Pinpoint the cell where the given text exists, returning its [X, Y] midpoint coordinate. 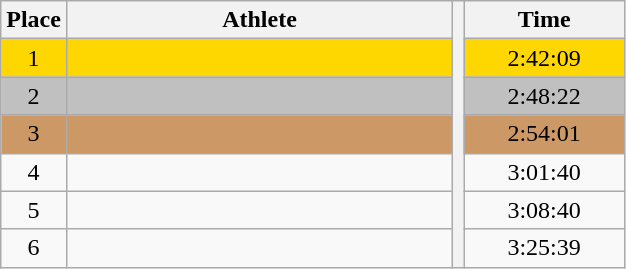
2 [34, 96]
3 [34, 134]
Place [34, 20]
2:48:22 [544, 96]
Time [544, 20]
1 [34, 58]
2:42:09 [544, 58]
Athlete [259, 20]
3:25:39 [544, 248]
4 [34, 172]
3:01:40 [544, 172]
3:08:40 [544, 210]
5 [34, 210]
6 [34, 248]
2:54:01 [544, 134]
